Output the (X, Y) coordinate of the center of the cell containing the given text.  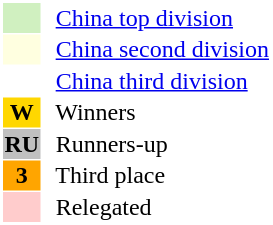
China second division (156, 49)
Winners (156, 113)
China top division (156, 18)
W (22, 113)
Third place (156, 175)
Relegated (156, 207)
3 (22, 175)
China third division (156, 81)
RU (22, 144)
Runners-up (156, 144)
